Return (x, y) of the center of cell containing provided text 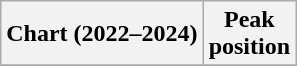
Peakposition (249, 34)
Chart (2022–2024) (102, 34)
